Pinpoint the cell where the given text exists, returning its [x, y] midpoint coordinate. 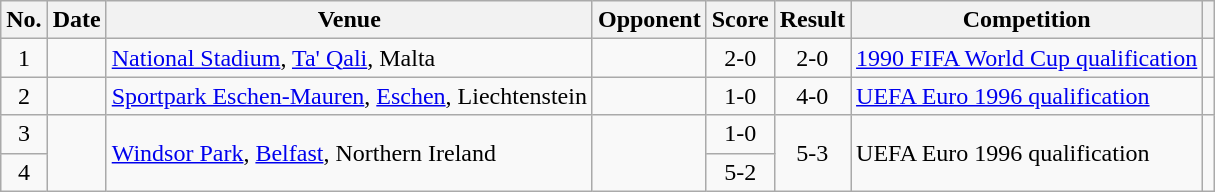
Score [740, 20]
National Stadium, Ta' Qali, Malta [349, 58]
3 [24, 134]
Result [812, 20]
4-0 [812, 96]
4 [24, 172]
Date [76, 20]
Windsor Park, Belfast, Northern Ireland [349, 153]
Sportpark Eschen-Mauren, Eschen, Liechtenstein [349, 96]
2 [24, 96]
5-3 [812, 153]
Competition [1027, 20]
1990 FIFA World Cup qualification [1027, 58]
Venue [349, 20]
Opponent [649, 20]
1 [24, 58]
5-2 [740, 172]
No. [24, 20]
